Pinpoint the cell where the given text exists, returning its [X, Y] midpoint coordinate. 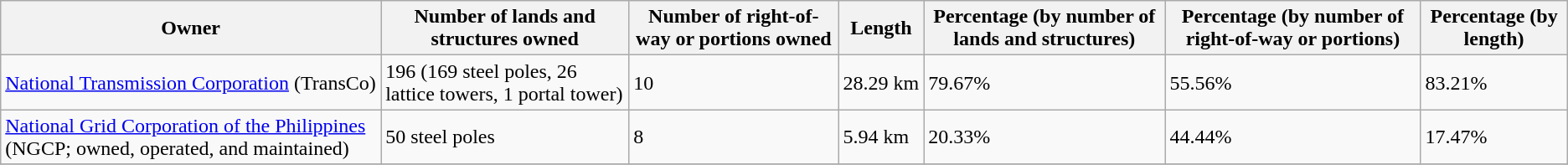
55.56% [1293, 82]
Number of lands and structures owned [505, 28]
10 [734, 82]
83.21% [1494, 82]
50 steel poles [505, 137]
28.29 km [881, 82]
17.47% [1494, 137]
8 [734, 137]
Number of right-of-way or portions owned [734, 28]
Owner [191, 28]
5.94 km [881, 137]
44.44% [1293, 137]
196 (169 steel poles, 26 lattice towers, 1 portal tower) [505, 82]
Percentage (by number of right-of-way or portions) [1293, 28]
Length [881, 28]
20.33% [1044, 137]
National Transmission Corporation (TransCo) [191, 82]
Percentage (by length) [1494, 28]
79.67% [1044, 82]
National Grid Corporation of the Philippines (NGCP; owned, operated, and maintained) [191, 137]
Percentage (by number of lands and structures) [1044, 28]
